Scan for the cell matching the given text and deliver its [x, y] coordinate at center. 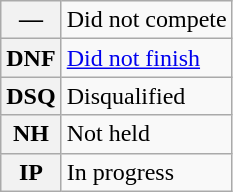
Not held [146, 134]
Did not compete [146, 20]
DNF [31, 58]
In progress [146, 172]
Did not finish [146, 58]
Disqualified [146, 96]
DSQ [31, 96]
— [31, 20]
NH [31, 134]
IP [31, 172]
